Capture the cell that displays the provided text and extract its (x, y) central coordinate. 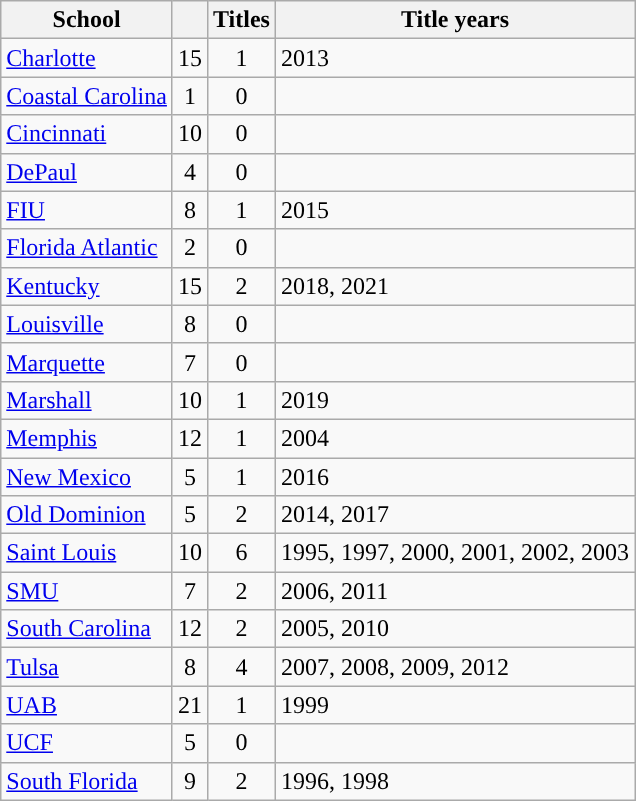
Florida Atlantic (87, 248)
1995, 1997, 2000, 2001, 2002, 2003 (454, 553)
2019 (454, 400)
Tulsa (87, 667)
Marshall (87, 400)
DePaul (87, 172)
South Carolina (87, 629)
Saint Louis (87, 553)
2013 (454, 58)
2005, 2010 (454, 629)
2018, 2021 (454, 286)
Title years (454, 20)
South Florida (87, 781)
Memphis (87, 438)
New Mexico (87, 477)
FIU (87, 210)
21 (190, 705)
SMU (87, 591)
Cincinnati (87, 134)
2016 (454, 477)
1999 (454, 705)
Kentucky (87, 286)
2015 (454, 210)
Marquette (87, 362)
Coastal Carolina (87, 96)
School (87, 20)
Old Dominion (87, 515)
Louisville (87, 324)
UCF (87, 743)
2007, 2008, 2009, 2012 (454, 667)
Charlotte (87, 58)
9 (190, 781)
1996, 1998 (454, 781)
UAB (87, 705)
2004 (454, 438)
Titles (242, 20)
6 (242, 553)
2006, 2011 (454, 591)
2014, 2017 (454, 515)
